Pinpoint the cell where the given text exists, returning its (X, Y) midpoint coordinate. 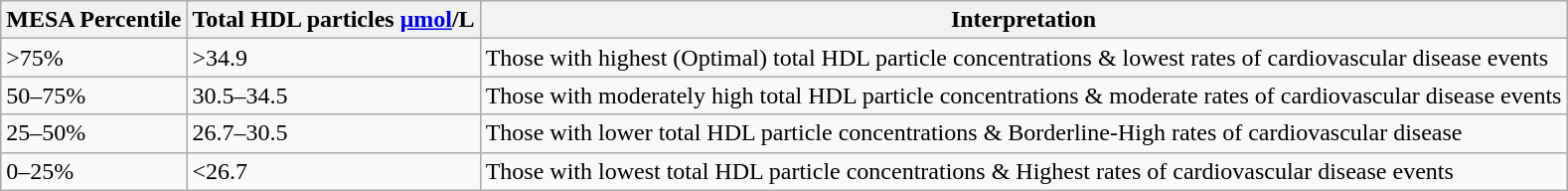
Those with lowest total HDL particle concentrations & Highest rates of cardiovascular disease events (1023, 171)
Total HDL particles μmol/L (334, 20)
<26.7 (334, 171)
50–75% (93, 95)
>75% (93, 58)
25–50% (93, 133)
MESA Percentile (93, 20)
26.7–30.5 (334, 133)
Those with highest (Optimal) total HDL particle concentrations & lowest rates of cardiovascular disease events (1023, 58)
30.5–34.5 (334, 95)
Those with moderately high total HDL particle concentrations & moderate rates of cardiovascular disease events (1023, 95)
Those with lower total HDL particle concentrations & Borderline-High rates of cardiovascular disease (1023, 133)
>34.9 (334, 58)
0–25% (93, 171)
Interpretation (1023, 20)
